Pinpoint the cell where the given text exists, returning its [X, Y] midpoint coordinate. 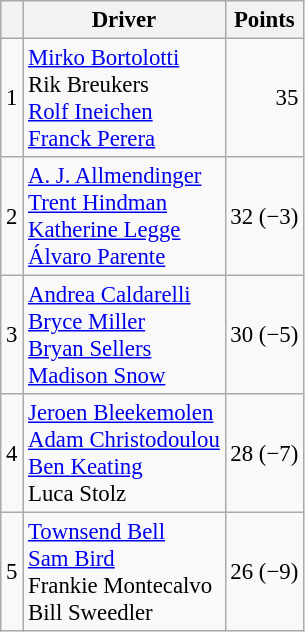
Mirko Bortolotti Rik Breukers Rolf Ineichen Franck Perera [124, 98]
4 [12, 454]
2 [12, 216]
30 (−5) [264, 336]
Andrea Caldarelli Bryce Miller Bryan Sellers Madison Snow [124, 336]
Driver [124, 20]
Townsend Bell Sam Bird Frankie Montecalvo Bill Sweedler [124, 572]
3 [12, 336]
5 [12, 572]
Points [264, 20]
A. J. Allmendinger Trent Hindman Katherine Legge Álvaro Parente [124, 216]
28 (−7) [264, 454]
35 [264, 98]
32 (−3) [264, 216]
1 [12, 98]
Jeroen Bleekemolen Adam Christodoulou Ben Keating Luca Stolz [124, 454]
26 (−9) [264, 572]
